Identify which cell holds the provided text, then report its (X, Y) central coordinate. 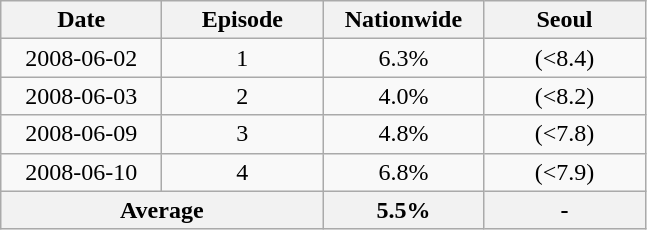
4 (242, 172)
2008-06-03 (82, 96)
2008-06-02 (82, 58)
6.3% (404, 58)
1 (242, 58)
(<7.8) (564, 134)
Nationwide (404, 20)
4.0% (404, 96)
(<8.4) (564, 58)
2008-06-09 (82, 134)
- (564, 210)
(<7.9) (564, 172)
2 (242, 96)
3 (242, 134)
Episode (242, 20)
Seoul (564, 20)
(<8.2) (564, 96)
5.5% (404, 210)
6.8% (404, 172)
4.8% (404, 134)
Date (82, 20)
Average (162, 210)
2008-06-10 (82, 172)
